Extract the [X, Y] coordinate from the center of the cell holding the provided text.  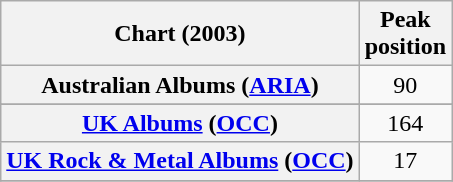
Peakposition [405, 34]
164 [405, 123]
Australian Albums (ARIA) [180, 85]
UK Rock & Metal Albums (OCC) [180, 161]
17 [405, 161]
Chart (2003) [180, 34]
UK Albums (OCC) [180, 123]
90 [405, 85]
